Detect which cell encompasses the target text, then output its [X, Y] center coordinate. 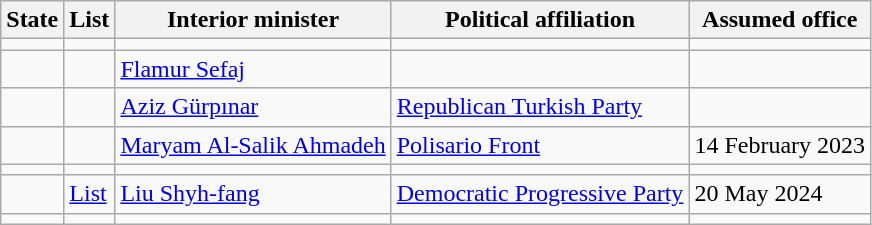
Democratic Progressive Party [540, 194]
Political affiliation [540, 20]
Liu Shyh-fang [253, 194]
20 May 2024 [780, 194]
14 February 2023 [780, 145]
Polisario Front [540, 145]
State [32, 20]
Republican Turkish Party [540, 107]
Interior minister [253, 20]
Maryam Al-Salik Ahmadeh [253, 145]
Flamur Sefaj [253, 69]
Assumed office [780, 20]
Aziz Gürpınar [253, 107]
